Return (X, Y) of the center of cell containing provided text 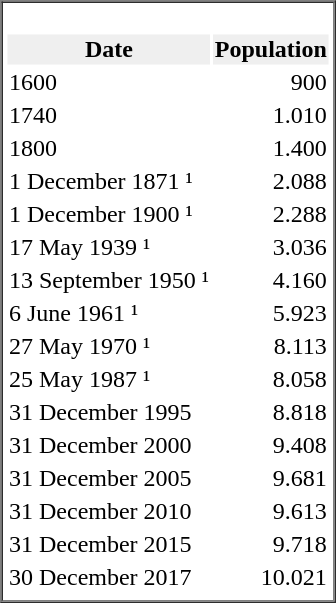
8.058 (270, 379)
31 December 1995 (110, 413)
9.408 (270, 445)
900 (270, 83)
1.400 (270, 149)
10.021 (270, 577)
Population (270, 49)
2.288 (270, 215)
9.718 (270, 545)
31 December 2015 (110, 545)
17 May 1939 ¹ (110, 247)
8.113 (270, 347)
1600 (110, 83)
5.923 (270, 313)
3.036 (270, 247)
9.613 (270, 511)
1800 (110, 149)
8.818 (270, 413)
13 September 1950 ¹ (110, 281)
27 May 1970 ¹ (110, 347)
1740 (110, 115)
2.088 (270, 181)
1.010 (270, 115)
1 December 1900 ¹ (110, 215)
25 May 1987 ¹ (110, 379)
30 December 2017 (110, 577)
31 December 2010 (110, 511)
Date (110, 49)
9.681 (270, 479)
1 December 1871 ¹ (110, 181)
4.160 (270, 281)
31 December 2005 (110, 479)
31 December 2000 (110, 445)
6 June 1961 ¹ (110, 313)
